Scan for the cell matching the given text and deliver its (X, Y) coordinate at center. 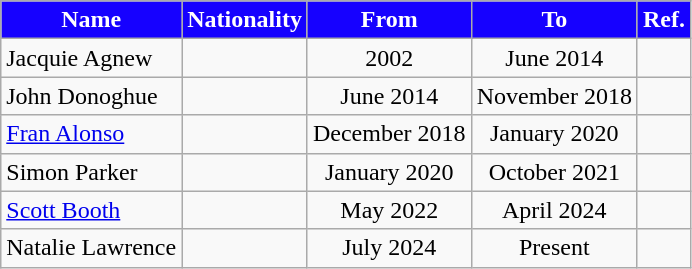
2002 (389, 58)
Jacquie Agnew (92, 58)
From (389, 20)
December 2018 (389, 134)
Nationality (245, 20)
October 2021 (554, 172)
Fran Alonso (92, 134)
November 2018 (554, 96)
April 2024 (554, 210)
Natalie Lawrence (92, 248)
John Donoghue (92, 96)
Simon Parker (92, 172)
Ref. (664, 20)
To (554, 20)
Name (92, 20)
Scott Booth (92, 210)
May 2022 (389, 210)
Present (554, 248)
July 2024 (389, 248)
